Return the (X, Y) coordinate for the center point of the cell that contains the specified text.  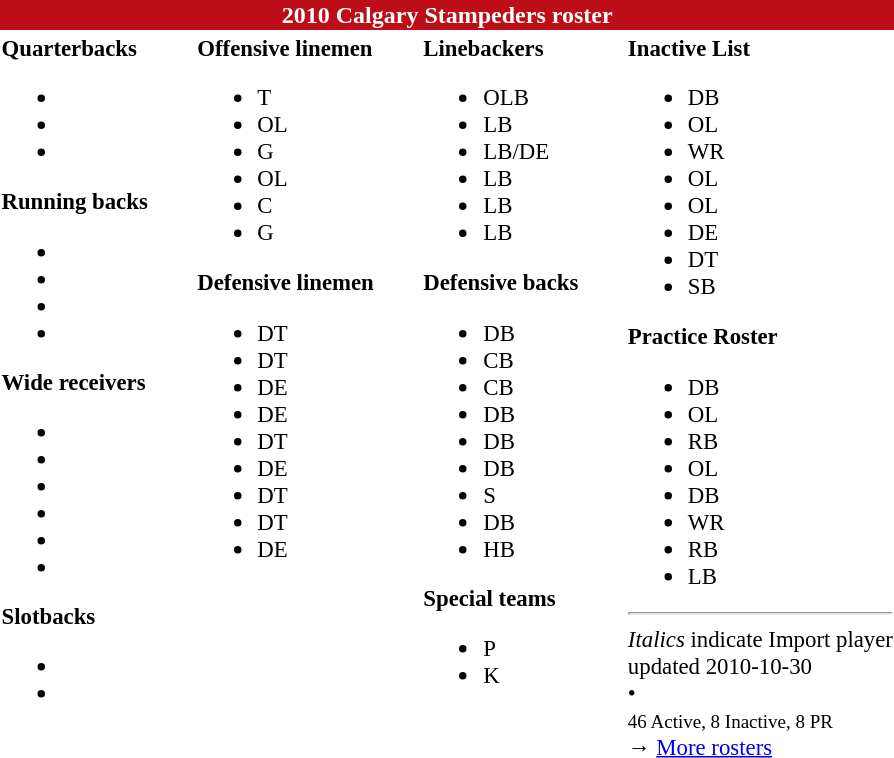
2010 Calgary Stampeders roster (447, 15)
